Extract the [x, y] coordinate from the center of the cell holding the provided text.  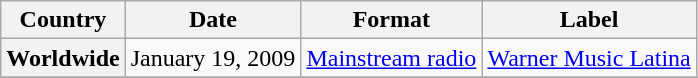
Warner Music Latina [589, 58]
Worldwide [63, 58]
Format [392, 20]
January 19, 2009 [213, 58]
Date [213, 20]
Label [589, 20]
Country [63, 20]
Mainstream radio [392, 58]
